Return the [x, y] coordinate for the center point of the cell that contains the specified text.  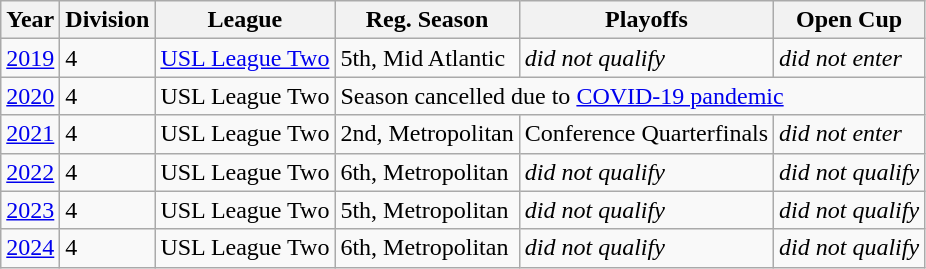
2nd, Metropolitan [427, 134]
2020 [30, 96]
Reg. Season [427, 20]
Playoffs [646, 20]
Year [30, 20]
2023 [30, 210]
2021 [30, 134]
Open Cup [850, 20]
Season cancelled due to COVID-19 pandemic [630, 96]
2019 [30, 58]
League [245, 20]
5th, Mid Atlantic [427, 58]
5th, Metropolitan [427, 210]
2024 [30, 248]
Division [108, 20]
2022 [30, 172]
Conference Quarterfinals [646, 134]
